Provide the (X, Y) coordinate of the cell's center where the given text is located.  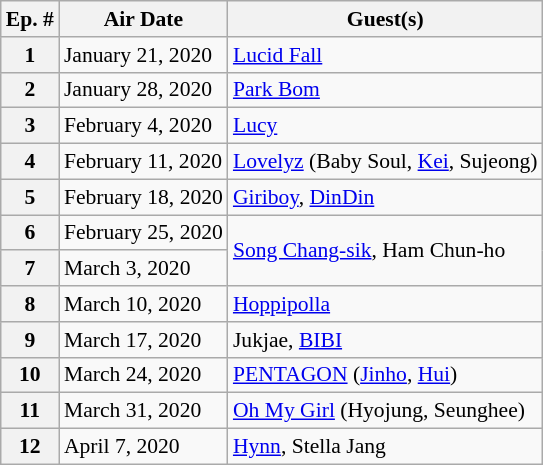
Giriboy, DinDin (386, 197)
January 28, 2020 (144, 90)
11 (30, 411)
March 10, 2020 (144, 304)
Oh My Girl (Hyojung, Seunghee) (386, 411)
April 7, 2020 (144, 447)
5 (30, 197)
March 31, 2020 (144, 411)
Air Date (144, 19)
9 (30, 340)
7 (30, 269)
8 (30, 304)
3 (30, 126)
January 21, 2020 (144, 55)
Lucid Fall (386, 55)
Hynn, Stella Jang (386, 447)
6 (30, 233)
4 (30, 162)
Song Chang-sik, Ham Chun-ho (386, 250)
February 4, 2020 (144, 126)
10 (30, 375)
Park Bom (386, 90)
March 17, 2020 (144, 340)
1 (30, 55)
February 11, 2020 (144, 162)
2 (30, 90)
Lovelyz (Baby Soul, Kei, Sujeong) (386, 162)
March 3, 2020 (144, 269)
March 24, 2020 (144, 375)
Hoppipolla (386, 304)
Lucy (386, 126)
Ep. # (30, 19)
February 18, 2020 (144, 197)
Jukjae, BIBI (386, 340)
Guest(s) (386, 19)
12 (30, 447)
PENTAGON (Jinho, Hui) (386, 375)
February 25, 2020 (144, 233)
